From the cell containing the given text, extract its center point as (X, Y) coordinate. 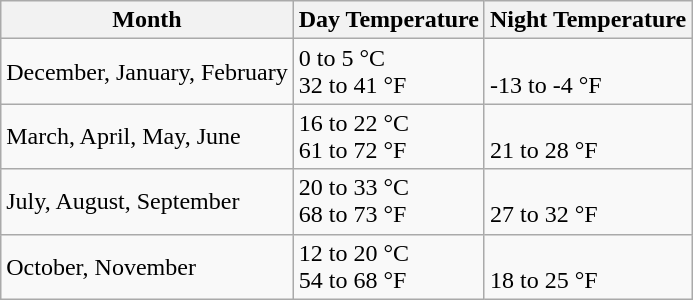
18 to 25 °F (588, 266)
-13 to -4 °F (588, 72)
March, April, May, June (147, 136)
27 to 32 °F (588, 202)
0 to 5 °C32 to 41 °F (388, 72)
16 to 22 °C61 to 72 °F (388, 136)
October, November (147, 266)
Month (147, 20)
12 to 20 °C54 to 68 °F (388, 266)
December, January, February (147, 72)
Night Temperature (588, 20)
Day Temperature (388, 20)
July, August, September (147, 202)
20 to 33 °C68 to 73 °F (388, 202)
21 to 28 °F (588, 136)
